Pinpoint the cell where the given text exists, returning its [x, y] midpoint coordinate. 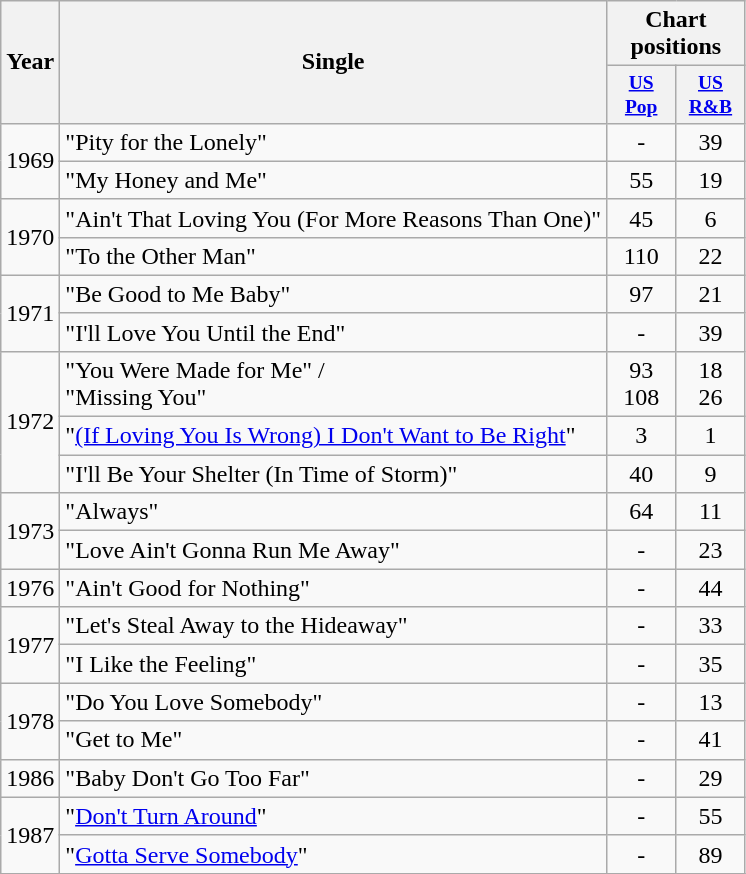
"Always" [334, 512]
19 [710, 180]
22 [710, 256]
1972 [30, 422]
13 [710, 702]
89 [710, 854]
"Love Ain't Gonna Run Me Away" [334, 550]
1987 [30, 835]
Chart positions [676, 34]
110 [642, 256]
"Gotta Serve Somebody" [334, 854]
64 [642, 512]
1826 [710, 384]
1970 [30, 237]
93108 [642, 384]
44 [710, 588]
"I'll Be Your Shelter (In Time of Storm)" [334, 474]
6 [710, 218]
1973 [30, 531]
23 [710, 550]
US Pop [642, 94]
"I'll Love You Until the End" [334, 332]
"You Were Made for Me" /"Missing You" [334, 384]
"Don't Turn Around" [334, 816]
29 [710, 778]
"I Like the Feeling" [334, 664]
"Do You Love Somebody" [334, 702]
9 [710, 474]
1969 [30, 161]
33 [710, 626]
1 [710, 436]
1971 [30, 313]
Single [334, 62]
"Let's Steal Away to the Hideaway" [334, 626]
"Pity for the Lonely" [334, 142]
1977 [30, 645]
"Ain't That Loving You (For More Reasons Than One)" [334, 218]
35 [710, 664]
1976 [30, 588]
3 [642, 436]
45 [642, 218]
1986 [30, 778]
"(If Loving You Is Wrong) I Don't Want to Be Right" [334, 436]
40 [642, 474]
"Be Good to Me Baby" [334, 294]
"Ain't Good for Nothing" [334, 588]
97 [642, 294]
1978 [30, 721]
"My Honey and Me" [334, 180]
21 [710, 294]
"Get to Me" [334, 740]
USR&B [710, 94]
"To the Other Man" [334, 256]
11 [710, 512]
41 [710, 740]
Year [30, 62]
"Baby Don't Go Too Far" [334, 778]
